For the text-containing cell, return its midpoint in (X, Y) coordinate format. 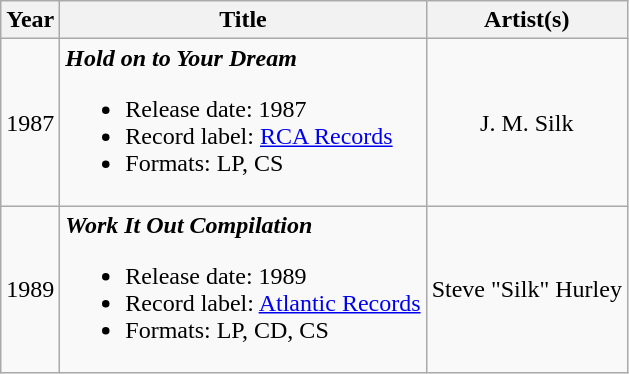
1987 (30, 122)
Hold on to Your DreamRelease date: 1987Record label: RCA RecordsFormats: LP, CS (243, 122)
Work It Out CompilationRelease date: 1989Record label: Atlantic RecordsFormats: LP, CD, CS (243, 290)
Artist(s) (526, 20)
Year (30, 20)
1989 (30, 290)
Title (243, 20)
Steve "Silk" Hurley (526, 290)
J. M. Silk (526, 122)
